Extract the (X, Y) coordinate from the center of the cell holding the provided text.  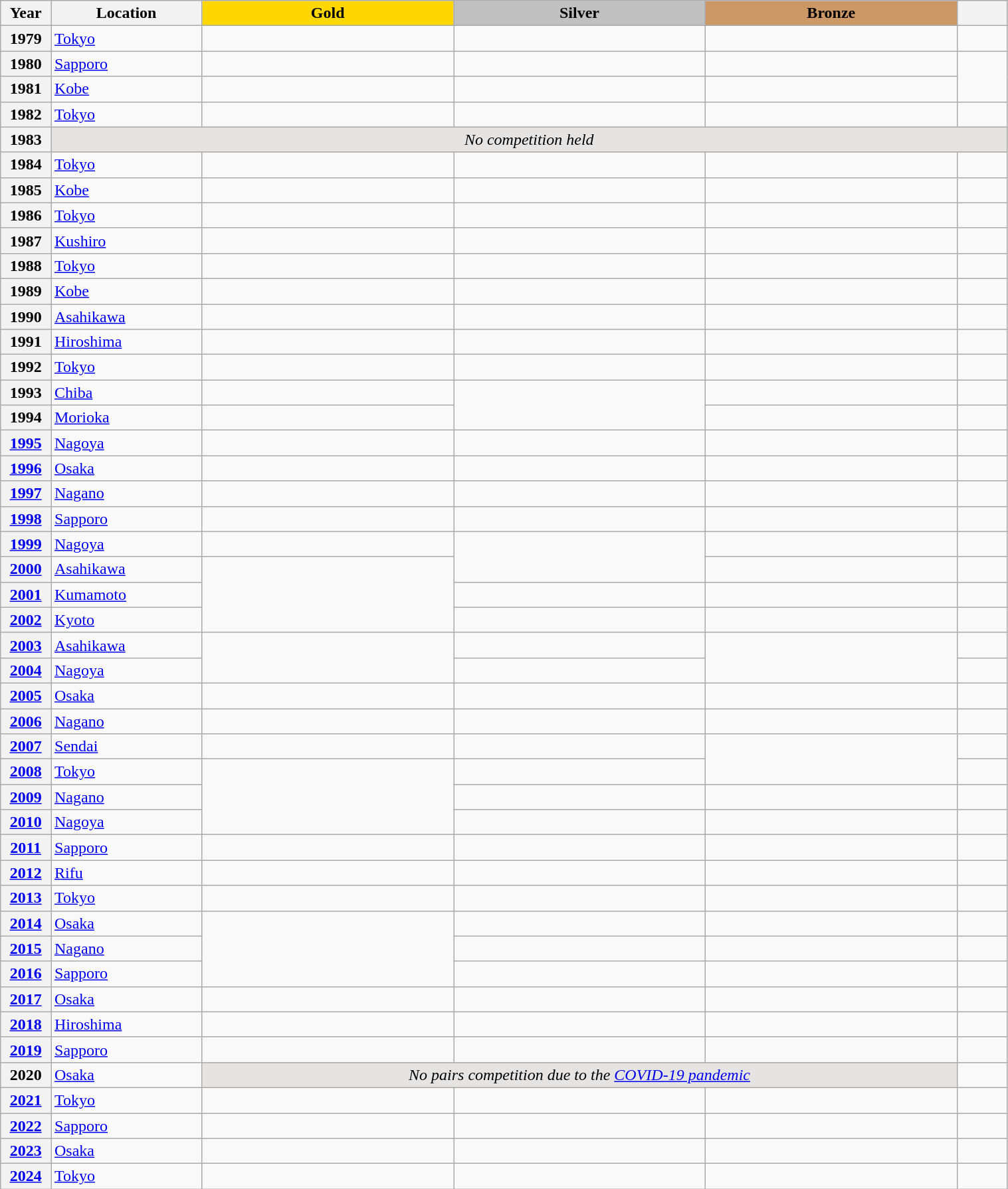
1987 (26, 240)
1990 (26, 317)
1998 (26, 519)
2002 (26, 620)
2001 (26, 594)
1993 (26, 393)
2021 (26, 1100)
2010 (26, 822)
2009 (26, 797)
2005 (26, 695)
1982 (26, 114)
1979 (26, 39)
Silver (579, 13)
No competition held (529, 139)
Kushiro (126, 240)
2016 (26, 974)
1997 (26, 494)
1999 (26, 544)
2022 (26, 1126)
1985 (26, 190)
2023 (26, 1151)
2019 (26, 1050)
2015 (26, 949)
1988 (26, 266)
Gold (328, 13)
1989 (26, 291)
1995 (26, 443)
2007 (26, 747)
2004 (26, 670)
Location (126, 13)
1991 (26, 342)
1996 (26, 468)
2014 (26, 923)
2024 (26, 1176)
Sendai (126, 747)
Bronze (831, 13)
Morioka (126, 418)
2000 (26, 569)
Chiba (126, 393)
No pairs competition due to the COVID-19 pandemic (579, 1075)
2006 (26, 721)
1994 (26, 418)
1980 (26, 64)
1983 (26, 139)
1986 (26, 215)
Year (26, 13)
2018 (26, 1024)
1992 (26, 367)
Rifu (126, 873)
Kumamoto (126, 594)
2020 (26, 1075)
1984 (26, 165)
2012 (26, 873)
2017 (26, 999)
2011 (26, 848)
Kyoto (126, 620)
2003 (26, 645)
2008 (26, 772)
1981 (26, 89)
2013 (26, 898)
